Identify which cell holds the provided text, then report its [X, Y] central coordinate. 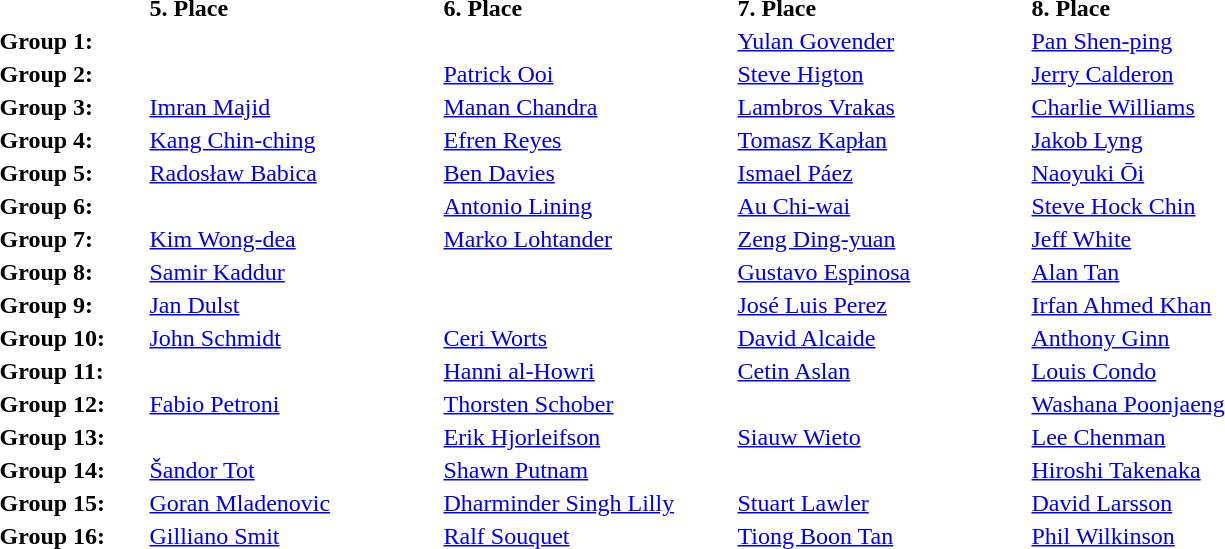
John Schmidt [294, 338]
Tomasz Kapłan [882, 140]
José Luis Perez [882, 305]
Yulan Govender [882, 41]
Manan Chandra [588, 107]
Imran Majid [294, 107]
Antonio Lining [588, 206]
Kang Chin-ching [294, 140]
Cetin Aslan [882, 371]
Samir Kaddur [294, 272]
Shawn Putnam [588, 470]
Steve Higton [882, 74]
Erik Hjorleifson [588, 437]
Dharminder Singh Lilly [588, 503]
Goran Mladenovic [294, 503]
Au Chi-wai [882, 206]
Siauw Wieto [882, 437]
Šandor Tot [294, 470]
David Alcaide [882, 338]
Marko Lohtander [588, 239]
Ben Davies [588, 173]
Ismael Páez [882, 173]
Lambros Vrakas [882, 107]
Zeng Ding-yuan [882, 239]
Hanni al-Howri [588, 371]
Stuart Lawler [882, 503]
Efren Reyes [588, 140]
Kim Wong-dea [294, 239]
Jan Dulst [294, 305]
Radosław Babica [294, 173]
Gustavo Espinosa [882, 272]
Fabio Petroni [294, 404]
Thorsten Schober [588, 404]
Patrick Ooi [588, 74]
Ceri Worts [588, 338]
